Extract the (X, Y) coordinate from the center of the cell holding the provided text.  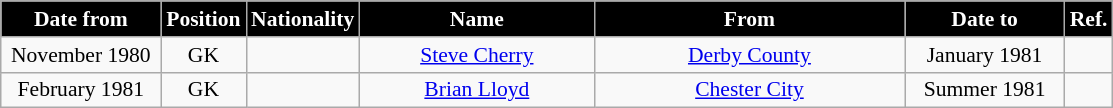
Name (476, 19)
From (749, 19)
Ref. (1089, 19)
Summer 1981 (985, 90)
February 1981 (81, 90)
Derby County (749, 55)
January 1981 (985, 55)
Nationality (302, 19)
November 1980 (81, 55)
Chester City (749, 90)
Brian Lloyd (476, 90)
Position (204, 19)
Date to (985, 19)
Steve Cherry (476, 55)
Date from (81, 19)
